From the cell containing the given text, extract its center point as [X, Y] coordinate. 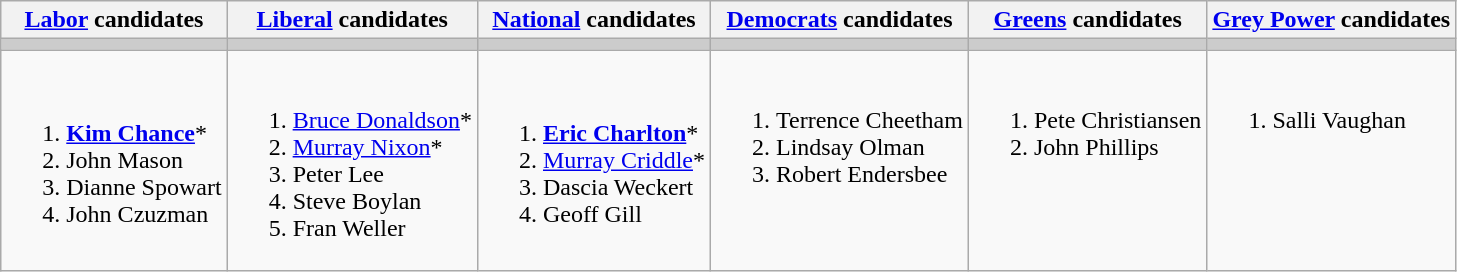
Salli Vaughan [1332, 160]
Terrence CheethamLindsay OlmanRobert Endersbee [840, 160]
Democrats candidates [840, 20]
Eric Charlton*Murray Criddle*Dascia WeckertGeoff Gill [594, 160]
National candidates [594, 20]
Bruce Donaldson*Murray Nixon*Peter LeeSteve BoylanFran Weller [352, 160]
Greens candidates [1087, 20]
Labor candidates [114, 20]
Kim Chance*John MasonDianne SpowartJohn Czuzman [114, 160]
Grey Power candidates [1332, 20]
Liberal candidates [352, 20]
Pete ChristiansenJohn Phillips [1087, 160]
